Determine the [X, Y] coordinate at the center of the cell enclosing the given text.  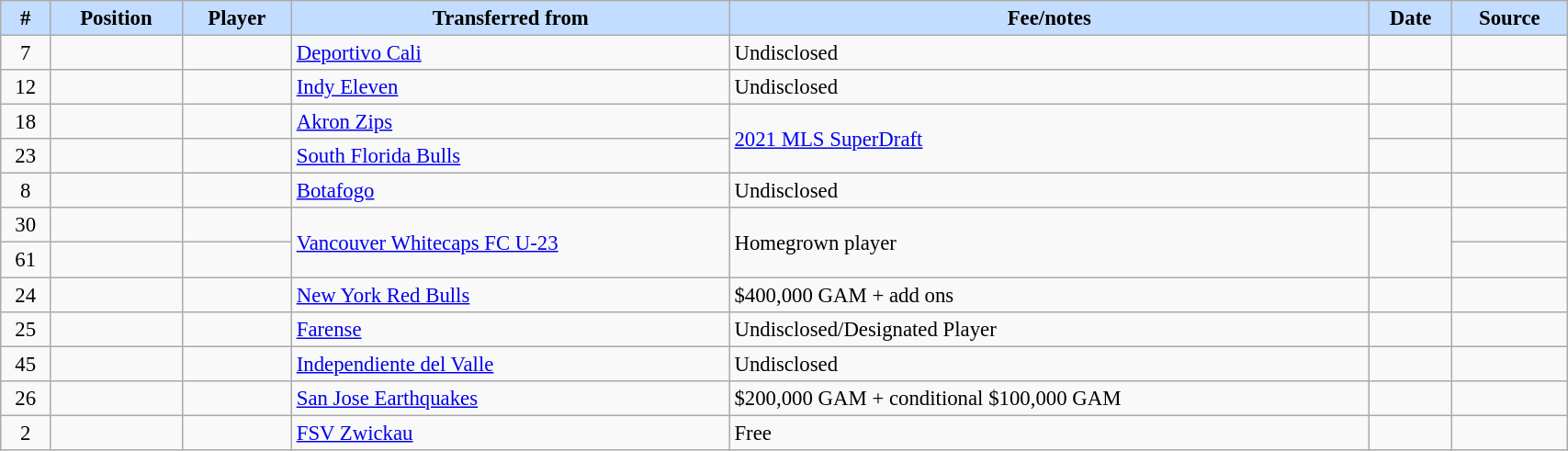
South Florida Bulls [511, 156]
Fee/notes [1049, 18]
8 [26, 191]
Position [117, 18]
Akron Zips [511, 122]
Farense [511, 329]
# [26, 18]
FSV Zwickau [511, 433]
Transferred from [511, 18]
Vancouver Whitecaps FC U-23 [511, 242]
$400,000 GAM + add ons [1049, 295]
23 [26, 156]
Date [1411, 18]
Homegrown player [1049, 242]
Independiente del Valle [511, 364]
7 [26, 53]
18 [26, 122]
Deportivo Cali [511, 53]
2021 MLS SuperDraft [1049, 140]
Free [1049, 433]
26 [26, 398]
Source [1510, 18]
$200,000 GAM + conditional $100,000 GAM [1049, 398]
30 [26, 225]
24 [26, 295]
Undisclosed/Designated Player [1049, 329]
New York Red Bulls [511, 295]
San Jose Earthquakes [511, 398]
Player [237, 18]
2 [26, 433]
61 [26, 260]
25 [26, 329]
Botafogo [511, 191]
12 [26, 87]
45 [26, 364]
Indy Eleven [511, 87]
